Detect which cell encompasses the target text, then output its (x, y) center coordinate. 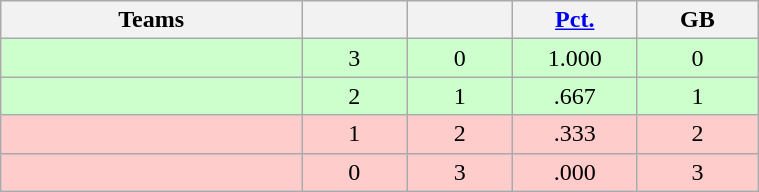
Teams (152, 20)
.000 (574, 172)
Pct. (574, 20)
GB (697, 20)
.667 (574, 96)
1.000 (574, 58)
.333 (574, 134)
